Pinpoint the cell where the given text exists, returning its [x, y] midpoint coordinate. 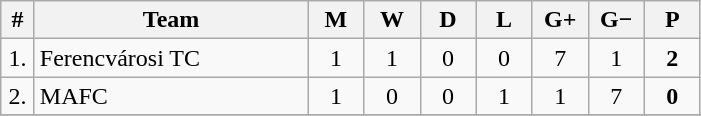
P [672, 20]
# [18, 20]
D [448, 20]
MAFC [171, 96]
1. [18, 58]
Ferencvárosi TC [171, 58]
W [392, 20]
L [504, 20]
G+ [560, 20]
2. [18, 96]
2 [672, 58]
Team [171, 20]
G− [616, 20]
M [336, 20]
